Pinpoint the cell where the given text exists, returning its (X, Y) midpoint coordinate. 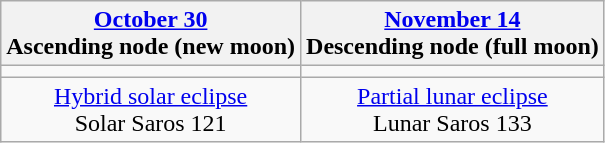
October 30Ascending node (new moon) (151, 34)
Hybrid solar eclipseSolar Saros 121 (151, 110)
Partial lunar eclipseLunar Saros 133 (453, 110)
November 14Descending node (full moon) (453, 34)
